Identify which cell holds the provided text, then report its [X, Y] central coordinate. 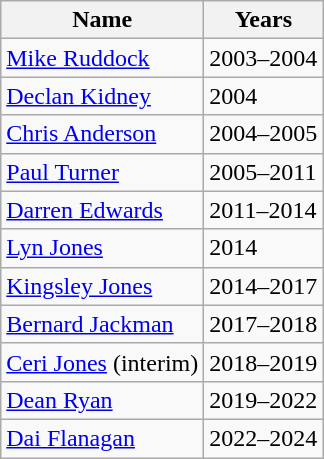
Bernard Jackman [102, 324]
Paul Turner [102, 172]
Declan Kidney [102, 96]
Name [102, 20]
Dai Flanagan [102, 438]
2022–2024 [264, 438]
2003–2004 [264, 58]
Years [264, 20]
2005–2011 [264, 172]
Ceri Jones (interim) [102, 362]
Mike Ruddock [102, 58]
2017–2018 [264, 324]
2014–2017 [264, 286]
2011–2014 [264, 210]
2014 [264, 248]
2018–2019 [264, 362]
Darren Edwards [102, 210]
Kingsley Jones [102, 286]
Dean Ryan [102, 400]
2004–2005 [264, 134]
2004 [264, 96]
2019–2022 [264, 400]
Chris Anderson [102, 134]
Lyn Jones [102, 248]
